Extract the [X, Y] coordinate from the center of the cell holding the provided text.  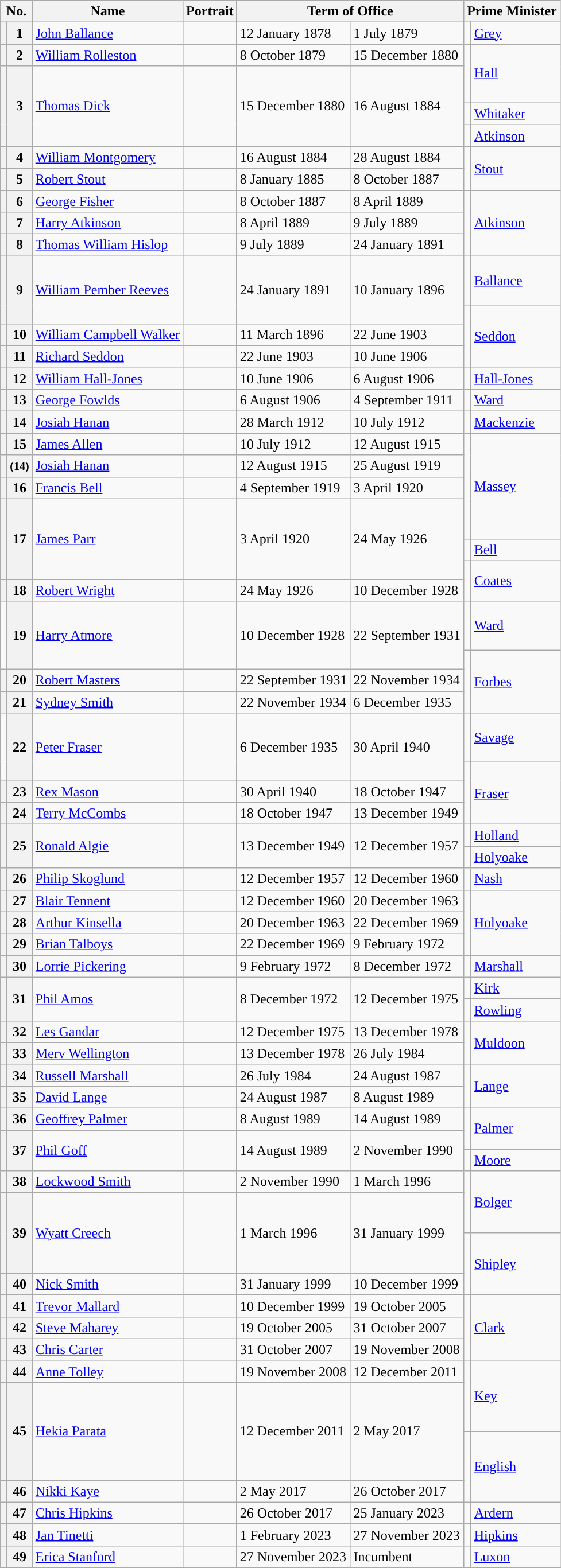
Nick Smith [107, 1284]
Incumbent [407, 1557]
32 [20, 1032]
11 March 1896 [293, 335]
Les Gandar [107, 1032]
18 [20, 590]
12 [20, 379]
Massey [516, 486]
Nikki Kaye [107, 1491]
10 January 1896 [407, 290]
42 [20, 1328]
45 [20, 1432]
35 [20, 1098]
Steve Maharey [107, 1328]
44 [20, 1372]
20 [20, 680]
Terry McCombs [107, 814]
4 September 1911 [407, 400]
48 [20, 1535]
31 [20, 999]
46 [20, 1491]
Savage [516, 738]
William Campbell Walker [107, 335]
Nash [516, 879]
Seddon [516, 336]
Marshall [516, 966]
27 [20, 901]
6 [20, 201]
Robert Stout [107, 179]
Hall [516, 73]
Prime Minister [512, 11]
Grey [516, 33]
Luxon [516, 1557]
13 [20, 400]
34 [20, 1076]
Ardern [516, 1513]
English [516, 1466]
Moore [516, 1160]
Fraser [516, 793]
Merv Wellington [107, 1053]
Mackenzie [516, 422]
Kirk [516, 988]
Wyatt Creech [107, 1234]
8 October 1879 [293, 55]
Erica Stanford [107, 1557]
Robert Masters [107, 680]
1 July 1879 [407, 33]
William Montgomery [107, 157]
11 [20, 357]
28 March 1912 [293, 422]
Hekia Parata [107, 1432]
28 [20, 923]
39 [20, 1234]
Lockwood Smith [107, 1182]
Phil Amos [107, 999]
41 [20, 1306]
5 [20, 179]
(14) [20, 466]
2 [20, 55]
8 January 1885 [293, 179]
38 [20, 1182]
25 August 1919 [407, 466]
Anne Tolley [107, 1372]
Muldoon [516, 1042]
Ballance [516, 281]
Phil Goff [107, 1151]
26 [20, 879]
Philip Skoglund [107, 879]
4 September 1919 [293, 488]
Blair Tennent [107, 901]
Bell [516, 550]
Stout [516, 168]
23 [20, 792]
Rowling [516, 1010]
49 [20, 1557]
4 [20, 157]
George Fisher [107, 201]
Lange [516, 1087]
Chris Carter [107, 1349]
William Hall-Jones [107, 379]
33 [20, 1053]
No. [16, 11]
David Lange [107, 1098]
19 [20, 635]
12 January 1878 [293, 33]
15 [20, 444]
Arthur Kinsella [107, 923]
9 [20, 290]
Richard Seddon [107, 357]
3 [20, 106]
Francis Bell [107, 488]
Rex Mason [107, 792]
22 [20, 747]
Palmer [516, 1129]
Clark [516, 1328]
Term of Office [350, 11]
Robert Wright [107, 590]
Whitaker [516, 114]
Bolger [516, 1202]
25 [20, 846]
Shipley [516, 1264]
Harry Atmore [107, 635]
25 January 2023 [407, 1513]
43 [20, 1349]
8 [20, 245]
14 [20, 422]
John Ballance [107, 33]
28 August 1884 [407, 157]
10 [20, 335]
Harry Atkinson [107, 223]
Coates [516, 581]
Brian Talboys [107, 944]
Thomas William Hislop [107, 245]
Russell Marshall [107, 1076]
William Pember Reeves [107, 290]
Hall-Jones [516, 379]
Lorrie Pickering [107, 966]
George Fowlds [107, 400]
29 [20, 944]
Jan Tinetti [107, 1535]
Forbes [516, 682]
Hipkins [516, 1535]
16 [20, 488]
Portrait [210, 11]
1 [20, 33]
Key [516, 1396]
James Parr [107, 539]
37 [20, 1151]
47 [20, 1513]
Ronald Algie [107, 846]
Thomas Dick [107, 106]
24 [20, 814]
Geoffrey Palmer [107, 1119]
Trevor Mallard [107, 1306]
William Rolleston [107, 55]
Sydney Smith [107, 702]
40 [20, 1284]
1 February 2023 [293, 1535]
17 [20, 539]
7 [20, 223]
Peter Fraser [107, 747]
Name [107, 11]
Chris Hipkins [107, 1513]
James Allen [107, 444]
21 [20, 702]
Holland [516, 835]
30 [20, 966]
36 [20, 1119]
